Locate the cell with the specified text and output its [X, Y] center coordinate. 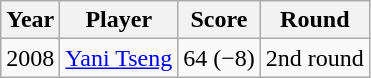
Round [314, 20]
Player [119, 20]
Score [220, 20]
Year [30, 20]
Yani Tseng [119, 58]
2nd round [314, 58]
64 (−8) [220, 58]
2008 [30, 58]
